Provide the (x, y) coordinate of the cell's center where the given text is located.  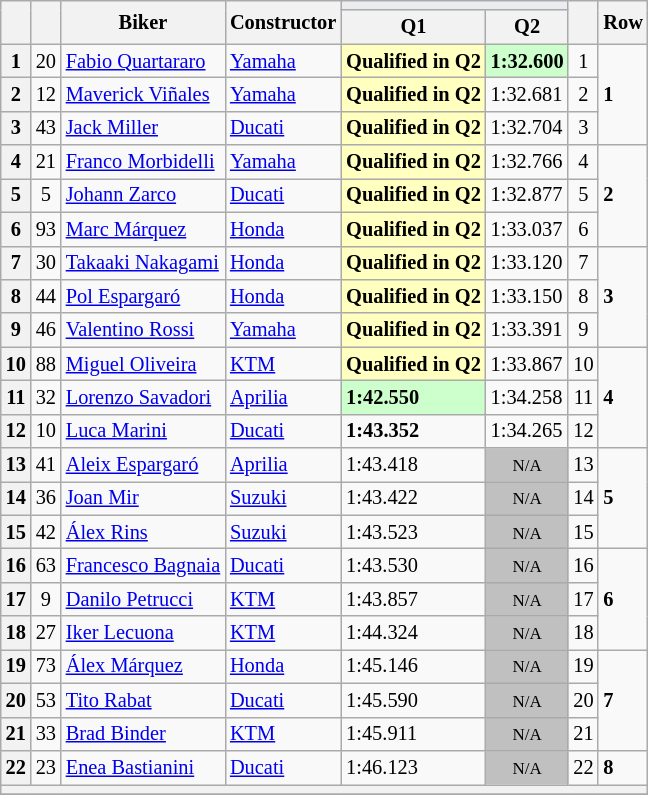
1:45.911 (413, 734)
Enea Bastianini (143, 767)
1:43.523 (413, 532)
1:43.422 (413, 498)
73 (46, 666)
44 (46, 296)
1:33.150 (528, 296)
63 (46, 565)
36 (46, 498)
1:43.418 (413, 465)
1:32.681 (528, 94)
1:42.550 (413, 397)
Q2 (528, 27)
1:33.867 (528, 364)
1:46.123 (413, 767)
53 (46, 700)
32 (46, 397)
42 (46, 532)
Álex Márquez (143, 666)
Q1 (413, 27)
Danilo Petrucci (143, 599)
Jack Miller (143, 128)
27 (46, 633)
Francesco Bagnaia (143, 565)
1:33.120 (528, 263)
Aleix Espargaró (143, 465)
Miguel Oliveira (143, 364)
Constructor (283, 22)
1:45.146 (413, 666)
1:32.704 (528, 128)
Row (622, 22)
1:34.265 (528, 431)
1:32.877 (528, 195)
Iker Lecuona (143, 633)
Álex Rins (143, 532)
1:43.352 (413, 431)
43 (46, 128)
Pol Espargaró (143, 296)
Tito Rabat (143, 700)
Johann Zarco (143, 195)
Luca Marini (143, 431)
Maverick Viñales (143, 94)
1:34.258 (528, 397)
30 (46, 263)
Brad Binder (143, 734)
1:32.600 (528, 61)
1:45.590 (413, 700)
1:43.857 (413, 599)
1:33.391 (528, 330)
Biker (143, 22)
1:44.324 (413, 633)
1:32.766 (528, 162)
88 (46, 364)
Joan Mir (143, 498)
46 (46, 330)
Takaaki Nakagami (143, 263)
93 (46, 229)
Franco Morbidelli (143, 162)
Valentino Rossi (143, 330)
Lorenzo Savadori (143, 397)
Fabio Quartararo (143, 61)
23 (46, 767)
33 (46, 734)
1:33.037 (528, 229)
Marc Márquez (143, 229)
41 (46, 465)
1:43.530 (413, 565)
